Find where the given text appears and provide that cell's center as (X, Y) coordinate. 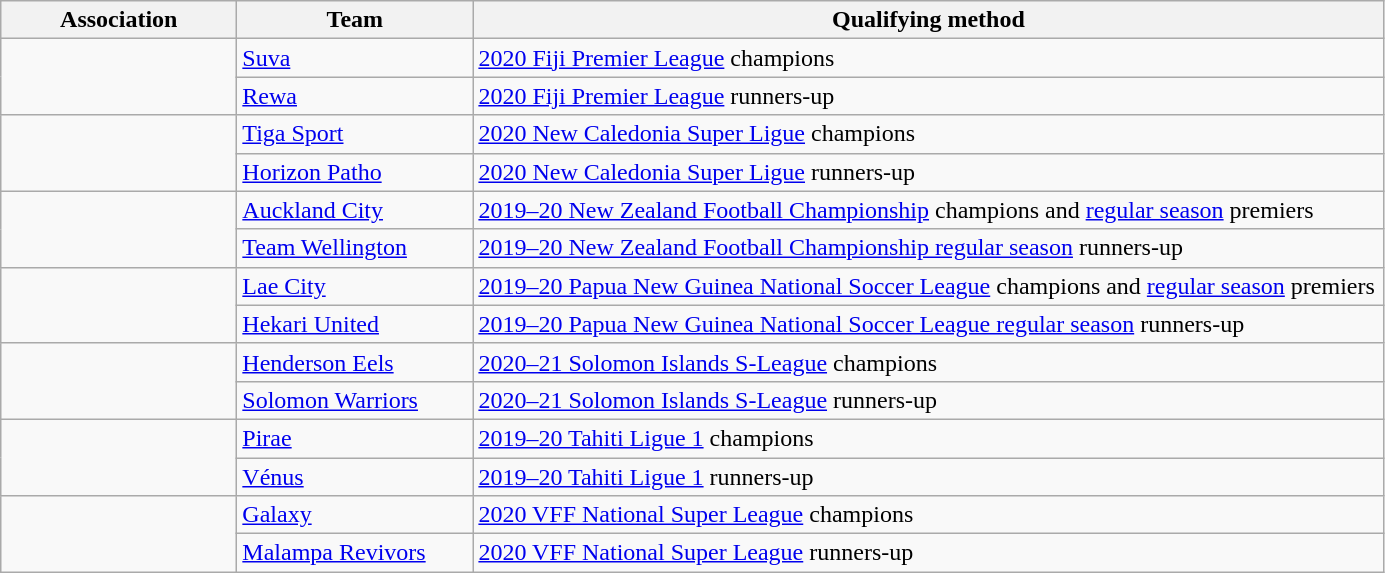
Suva (355, 58)
Malampa Revivors (355, 553)
Solomon Warriors (355, 400)
Qualifying method (928, 20)
Galaxy (355, 515)
Tiga Sport (355, 134)
2020 VFF National Super League runners-up (928, 553)
2020 VFF National Super League champions (928, 515)
2020–21 Solomon Islands S-League runners-up (928, 400)
Lae City (355, 286)
Horizon Patho (355, 172)
Auckland City (355, 210)
Henderson Eels (355, 362)
2020 New Caledonia Super Ligue champions (928, 134)
2020 New Caledonia Super Ligue runners-up (928, 172)
2019–20 Tahiti Ligue 1 runners-up (928, 477)
Pirae (355, 438)
Vénus (355, 477)
Association (119, 20)
Team Wellington (355, 248)
2020 Fiji Premier League champions (928, 58)
2019–20 Papua New Guinea National Soccer League champions and regular season premiers (928, 286)
Rewa (355, 96)
2019–20 New Zealand Football Championship regular season runners-up (928, 248)
2020 Fiji Premier League runners-up (928, 96)
2019–20 Tahiti Ligue 1 champions (928, 438)
2020–21 Solomon Islands S-League champions (928, 362)
Hekari United (355, 324)
Team (355, 20)
2019–20 Papua New Guinea National Soccer League regular season runners-up (928, 324)
2019–20 New Zealand Football Championship champions and regular season premiers (928, 210)
